For the text-containing cell, return its midpoint in [x, y] coordinate format. 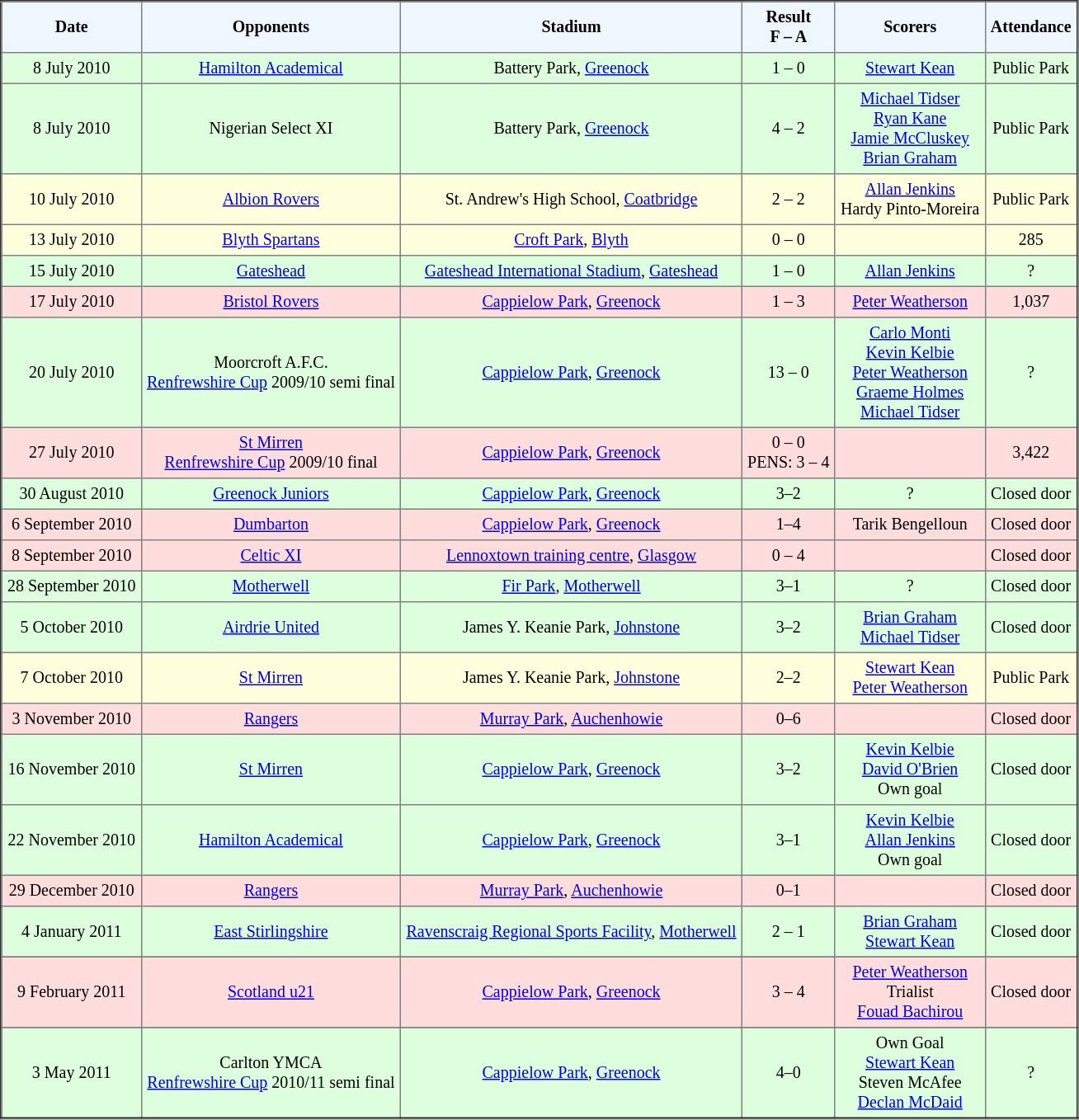
Moorcroft A.F.C. Renfrewshire Cup 2009/10 semi final [271, 373]
4–0 [789, 1073]
Allan Jenkins Hardy Pinto-Moreira [910, 200]
Brian Graham Stewart Kean [910, 932]
East Stirlingshire [271, 932]
Carlton YMCA Renfrewshire Cup 2010/11 semi final [271, 1073]
Brian Graham Michael Tidser [910, 628]
Motherwell [271, 586]
Peter Weatherson Trialist Fouad Bachirou [910, 992]
Kevin Kelbie David O'Brien Own goal [910, 769]
4 January 2011 [72, 932]
Gateshead [271, 271]
Carlo Monti Kevin Kelbie Peter Weatherson Graeme Holmes Michael Tidser [910, 373]
28 September 2010 [72, 586]
7 October 2010 [72, 678]
Scorers [910, 27]
1 – 3 [789, 302]
Fir Park, Motherwell [572, 586]
Opponents [271, 27]
0 – 4 [789, 556]
1–4 [789, 525]
Croft Park, Blyth [572, 240]
22 November 2010 [72, 840]
4 – 2 [789, 129]
0 – 0 PENS: 3 – 4 [789, 453]
Blyth Spartans [271, 240]
0 – 0 [789, 240]
Own Goal Stewart Kean Steven McAfee Declan McDaid [910, 1073]
Celtic XI [271, 556]
Result F – A [789, 27]
29 December 2010 [72, 891]
St Mirren Renfrewshire Cup 2009/10 final [271, 453]
6 September 2010 [72, 525]
Peter Weatherson [910, 302]
Gateshead International Stadium, Gateshead [572, 271]
Dumbarton [271, 525]
Tarik Bengelloun [910, 525]
Bristol Rovers [271, 302]
3 May 2011 [72, 1073]
13 July 2010 [72, 240]
8 September 2010 [72, 556]
Albion Rovers [271, 200]
Scotland u21 [271, 992]
3,422 [1031, 453]
Allan Jenkins [910, 271]
10 July 2010 [72, 200]
5 October 2010 [72, 628]
Stadium [572, 27]
9 February 2011 [72, 992]
Date [72, 27]
Stewart Kean [910, 68]
2 – 1 [789, 932]
Kevin Kelbie Allan Jenkins Own goal [910, 840]
27 July 2010 [72, 453]
15 July 2010 [72, 271]
Nigerian Select XI [271, 129]
13 – 0 [789, 373]
285 [1031, 240]
Stewart Kean Peter Weatherson [910, 678]
3 November 2010 [72, 719]
0–6 [789, 719]
Airdrie United [271, 628]
17 July 2010 [72, 302]
Lennoxtown training centre, Glasgow [572, 556]
2 – 2 [789, 200]
1,037 [1031, 302]
Greenock Juniors [271, 494]
2–2 [789, 678]
16 November 2010 [72, 769]
3 – 4 [789, 992]
Ravenscraig Regional Sports Facility, Motherwell [572, 932]
Michael Tidser Ryan Kane Jamie McCluskey Brian Graham [910, 129]
St. Andrew's High School, Coatbridge [572, 200]
0–1 [789, 891]
30 August 2010 [72, 494]
Attendance [1031, 27]
20 July 2010 [72, 373]
